Output the [X, Y] coordinate of the center of the cell containing the given text.  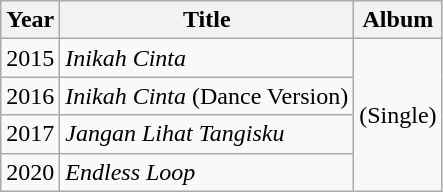
Jangan Lihat Tangisku [207, 134]
Inikah Cinta [207, 58]
2017 [30, 134]
(Single) [398, 115]
Inikah Cinta (Dance Version) [207, 96]
Title [207, 20]
Album [398, 20]
2020 [30, 172]
2015 [30, 58]
Endless Loop [207, 172]
Year [30, 20]
2016 [30, 96]
